Provide the (X, Y) coordinate of the cell's center where the given text is located.  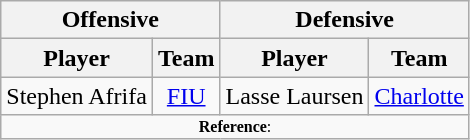
Offensive (110, 20)
Lasse Laursen (294, 96)
FIU (186, 96)
Charlotte (419, 96)
Stephen Afrifa (77, 96)
Reference: (236, 127)
Defensive (344, 20)
